Provide the [X, Y] coordinate of the cell's center where the given text is located.  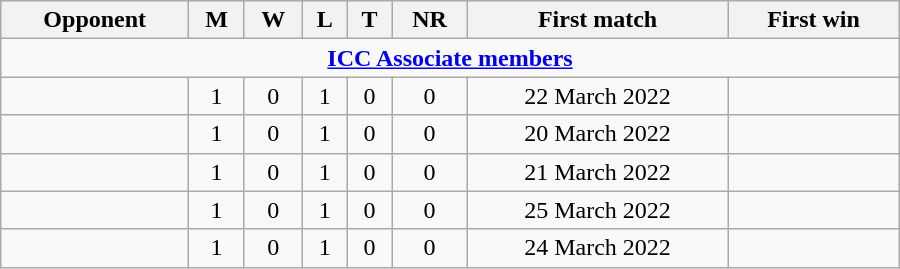
T [370, 20]
First win [814, 20]
W [273, 20]
L [324, 20]
25 March 2022 [598, 210]
First match [598, 20]
20 March 2022 [598, 134]
24 March 2022 [598, 248]
22 March 2022 [598, 96]
ICC Associate members [450, 58]
NR [430, 20]
21 March 2022 [598, 172]
M [217, 20]
Opponent [95, 20]
